For the text-containing cell, return its midpoint in [x, y] coordinate format. 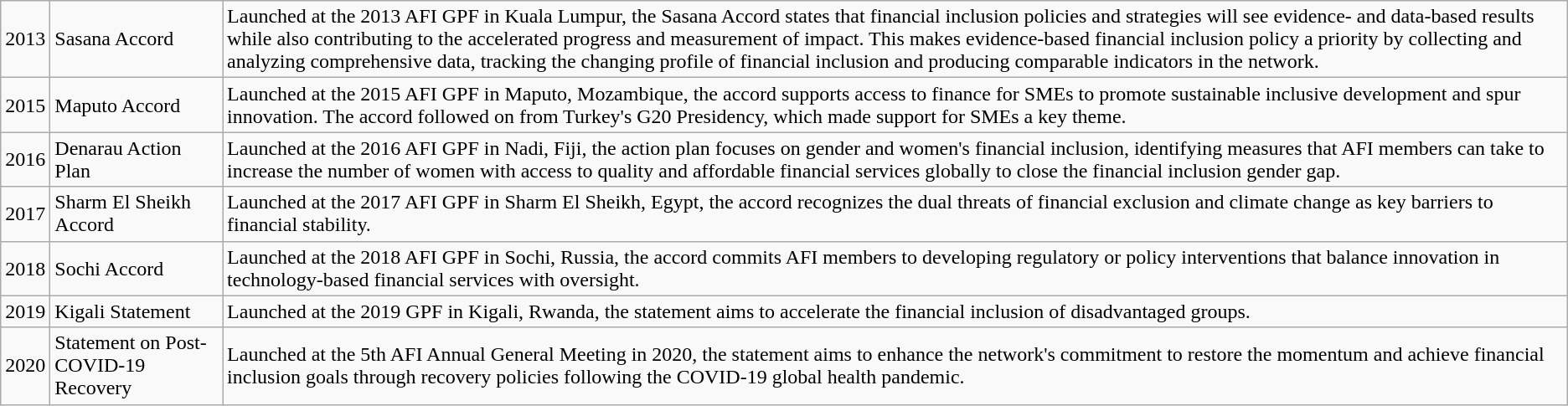
Sharm El Sheikh Accord [137, 214]
Launched at the 2019 GPF in Kigali, Rwanda, the statement aims to accelerate the financial inclusion of disadvantaged groups. [895, 311]
2015 [25, 105]
Sasana Accord [137, 39]
2017 [25, 214]
Kigali Statement [137, 311]
Denarau Action Plan [137, 159]
Maputo Accord [137, 105]
2013 [25, 39]
2018 [25, 268]
2020 [25, 366]
Statement on Post-COVID-19 Recovery [137, 366]
2016 [25, 159]
2019 [25, 311]
Sochi Accord [137, 268]
